Identify which cell holds the provided text, then report its [X, Y] central coordinate. 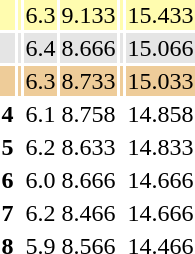
9.133 [88, 15]
6.4 [40, 48]
6 [8, 180]
6.1 [40, 114]
8.633 [88, 147]
15.433 [160, 15]
8.733 [88, 81]
14.858 [160, 114]
7 [8, 213]
8.758 [88, 114]
15.033 [160, 81]
15.066 [160, 48]
6.0 [40, 180]
5 [8, 147]
4 [8, 114]
14.833 [160, 147]
8.466 [88, 213]
